Output the [X, Y] coordinate of the center of the cell containing the given text.  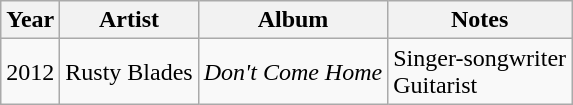
Artist [129, 20]
Singer-songwriterGuitarist [480, 72]
Don't Come Home [293, 72]
Notes [480, 20]
2012 [30, 72]
Year [30, 20]
Rusty Blades [129, 72]
Album [293, 20]
